Return (X, Y) of the center of cell containing provided text 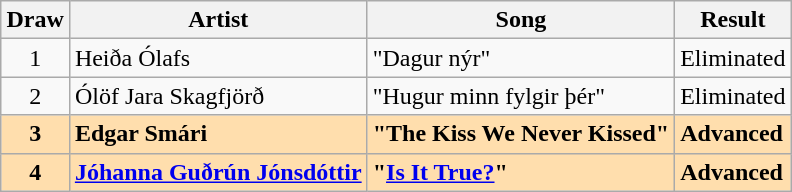
Heiða Ólafs (218, 58)
Edgar Smári (218, 134)
Ólöf Jara Skagfjörð (218, 96)
Song (521, 20)
4 (35, 172)
Draw (35, 20)
1 (35, 58)
Result (733, 20)
Jóhanna Guðrún Jónsdóttir (218, 172)
"Hugur minn fylgir þér" (521, 96)
Artist (218, 20)
"Dagur nýr" (521, 58)
"Is It True?" (521, 172)
3 (35, 134)
"The Kiss We Never Kissed" (521, 134)
2 (35, 96)
